Search for the cell housing the specified text and yield its [x, y] center coordinate. 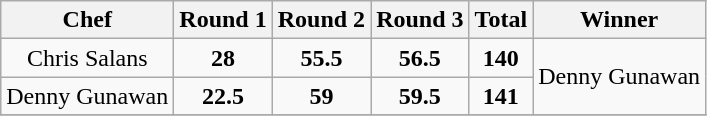
Round 2 [321, 20]
22.5 [223, 96]
Winner [620, 20]
Round 3 [420, 20]
55.5 [321, 58]
Round 1 [223, 20]
28 [223, 58]
Chris Salans [88, 58]
140 [501, 58]
Chef [88, 20]
Total [501, 20]
56.5 [420, 58]
59 [321, 96]
59.5 [420, 96]
141 [501, 96]
